Return the (X, Y) coordinate for the center point of the cell that contains the specified text.  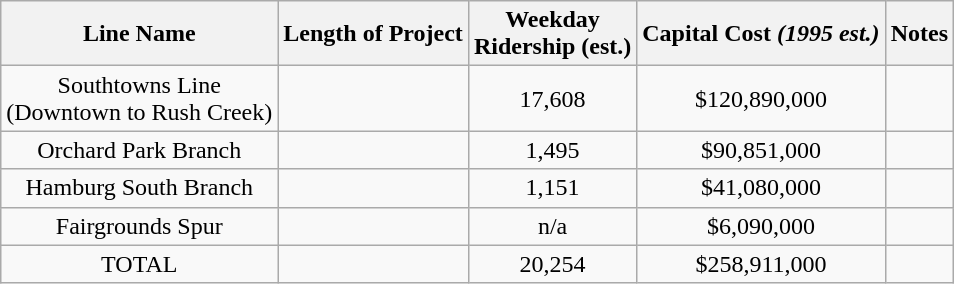
$90,851,000 (761, 150)
Length of Project (374, 34)
$258,911,000 (761, 264)
Southtowns Line (Downtown to Rush Creek) (140, 98)
Orchard Park Branch (140, 150)
1,151 (552, 188)
TOTAL (140, 264)
17,608 (552, 98)
Line Name (140, 34)
1,495 (552, 150)
$41,080,000 (761, 188)
WeekdayRidership (est.) (552, 34)
20,254 (552, 264)
n/a (552, 226)
Notes (919, 34)
Capital Cost (1995 est.) (761, 34)
$120,890,000 (761, 98)
$6,090,000 (761, 226)
Fairgrounds Spur (140, 226)
Hamburg South Branch (140, 188)
